Return the [X, Y] coordinate for the center point of the cell that contains the specified text.  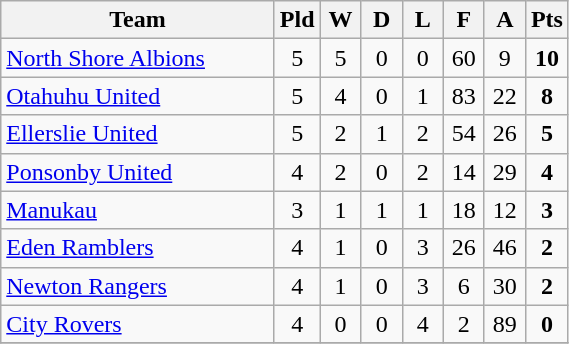
8 [546, 96]
North Shore Albions [138, 58]
City Rovers [138, 324]
Pld [297, 20]
6 [464, 286]
83 [464, 96]
Newton Rangers [138, 286]
L [422, 20]
Otahuhu United [138, 96]
14 [464, 172]
10 [546, 58]
D [382, 20]
Ponsonby United [138, 172]
18 [464, 210]
22 [504, 96]
Manukau [138, 210]
Team [138, 20]
F [464, 20]
Pts [546, 20]
W [340, 20]
89 [504, 324]
54 [464, 134]
12 [504, 210]
Eden Ramblers [138, 248]
A [504, 20]
Ellerslie United [138, 134]
9 [504, 58]
30 [504, 286]
60 [464, 58]
29 [504, 172]
46 [504, 248]
